Return the (x, y) coordinate for the center point of the cell that contains the specified text.  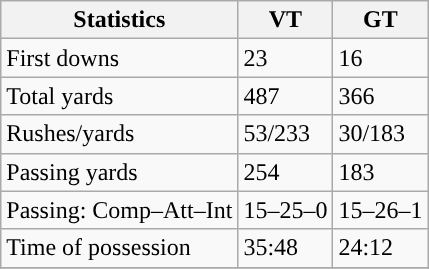
15–26–1 (380, 210)
15–25–0 (286, 210)
First downs (120, 58)
Passing yards (120, 172)
24:12 (380, 248)
53/233 (286, 134)
366 (380, 96)
Statistics (120, 20)
35:48 (286, 248)
Total yards (120, 96)
Passing: Comp–Att–Int (120, 210)
183 (380, 172)
30/183 (380, 134)
Rushes/yards (120, 134)
16 (380, 58)
23 (286, 58)
487 (286, 96)
254 (286, 172)
VT (286, 20)
GT (380, 20)
Time of possession (120, 248)
